Output the (x, y) coordinate of the center of the cell containing the given text.  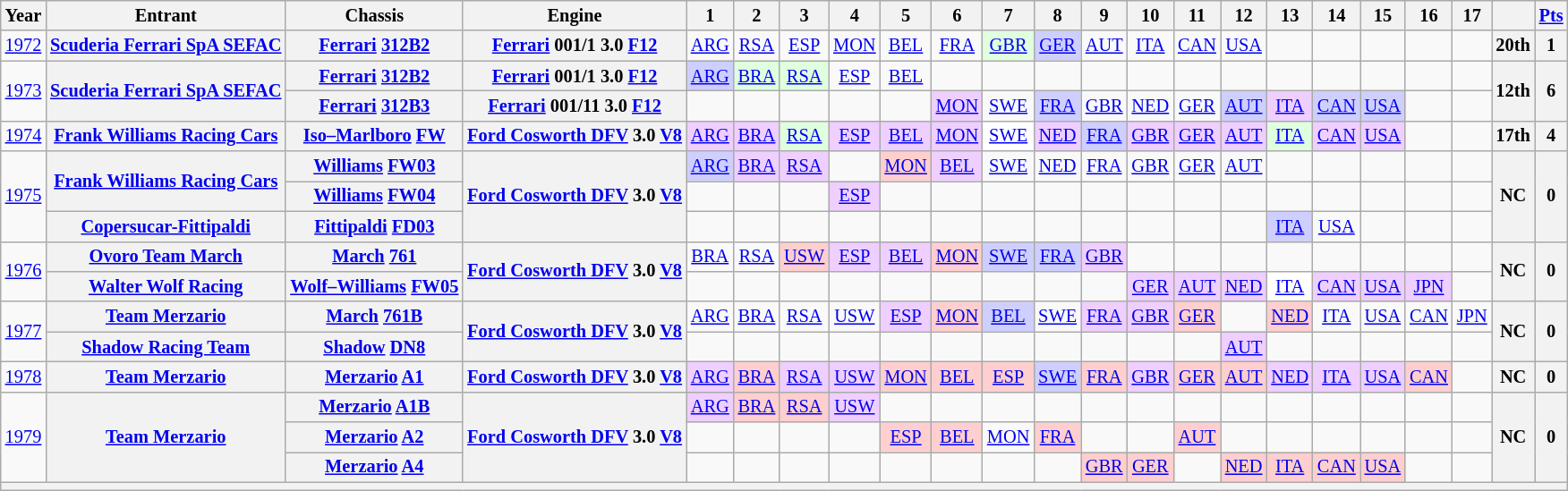
17th (1513, 136)
7 (1008, 15)
11 (1197, 15)
1973 (23, 91)
March 761 (374, 257)
2 (757, 15)
Engine (575, 15)
3 (804, 15)
Ferrari 001/11 3.0 F12 (575, 106)
13 (1290, 15)
1979 (23, 436)
Pts (1552, 15)
1978 (23, 377)
Iso–Marlboro FW (374, 136)
Williams FW04 (374, 196)
1977 (23, 331)
Year (23, 15)
March 761B (374, 317)
8 (1058, 15)
Merzario A1 (374, 377)
Merzario A2 (374, 437)
Merzario A1B (374, 407)
Entrant (166, 15)
Chassis (374, 15)
Wolf–Williams FW05 (374, 286)
Williams FW03 (374, 166)
14 (1337, 15)
20th (1513, 46)
1974 (23, 136)
Ovoro Team March (166, 257)
Copersucar-Fittipaldi (166, 226)
1972 (23, 46)
1975 (23, 197)
Shadow DN8 (374, 347)
5 (906, 15)
9 (1104, 15)
Fittipaldi FD03 (374, 226)
1976 (23, 272)
12th (1513, 91)
17 (1472, 15)
10 (1151, 15)
15 (1383, 15)
12 (1244, 15)
Shadow Racing Team (166, 347)
Walter Wolf Racing (166, 286)
16 (1428, 15)
Merzario A4 (374, 467)
Ferrari 312B3 (374, 106)
